Identify which cell holds the provided text, then report its (x, y) central coordinate. 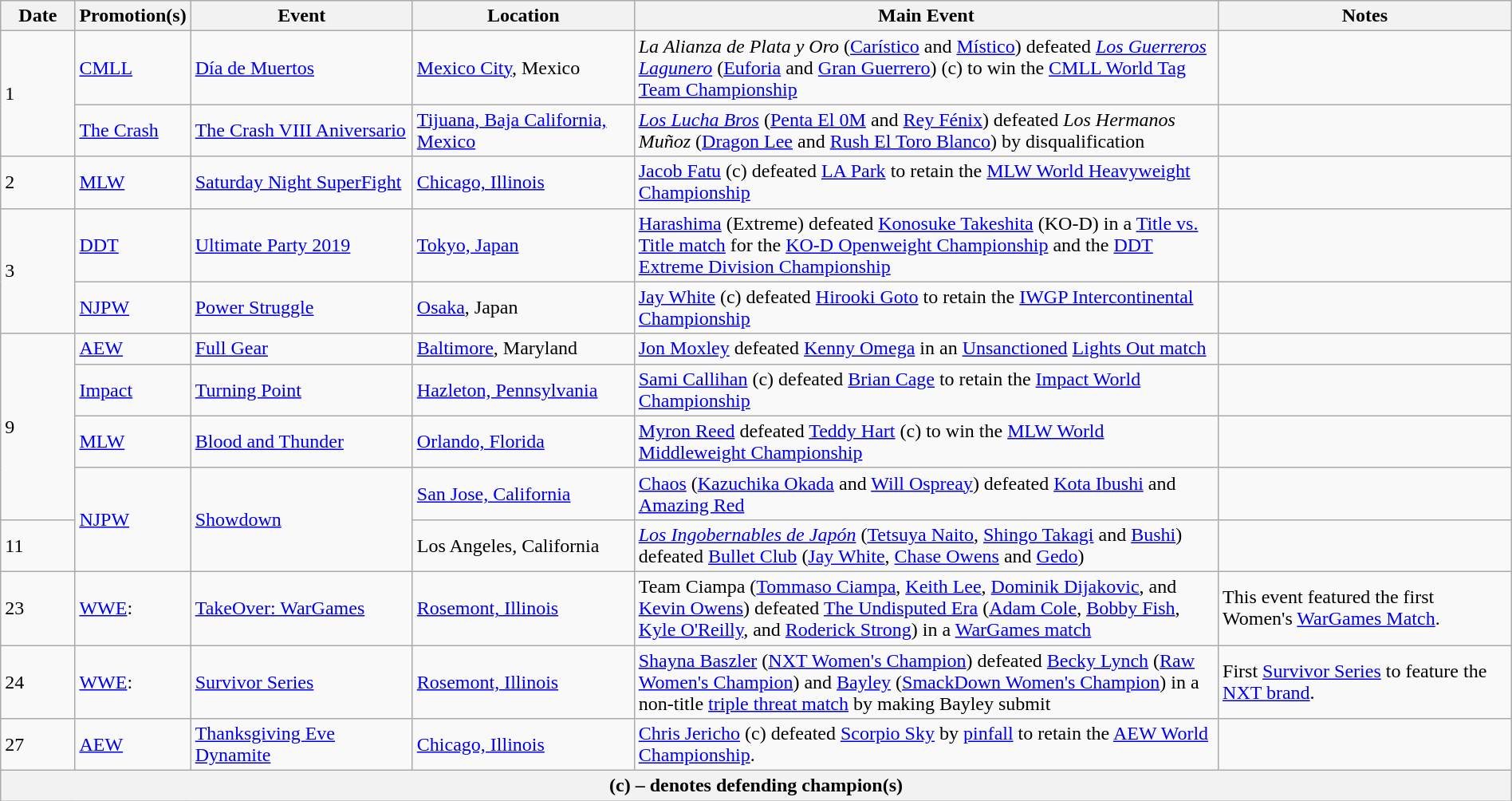
Jacob Fatu (c) defeated LA Park to retain the MLW World Heavyweight Championship (926, 182)
Los Lucha Bros (Penta El 0M and Rey Fénix) defeated Los Hermanos Muñoz (Dragon Lee and Rush El Toro Blanco) by disqualification (926, 131)
24 (38, 681)
27 (38, 745)
Turning Point (301, 389)
Tokyo, Japan (523, 245)
Myron Reed defeated Teddy Hart (c) to win the MLW World Middleweight Championship (926, 442)
Jay White (c) defeated Hirooki Goto to retain the IWGP Intercontinental Championship (926, 308)
Notes (1365, 16)
Blood and Thunder (301, 442)
First Survivor Series to feature the NXT brand. (1365, 681)
The Crash VIII Aniversario (301, 131)
3 (38, 271)
Mexico City, Mexico (523, 68)
Date (38, 16)
1 (38, 94)
San Jose, California (523, 493)
Ultimate Party 2019 (301, 245)
Full Gear (301, 349)
Showdown (301, 519)
(c) – denotes defending champion(s) (756, 786)
Promotion(s) (132, 16)
Hazleton, Pennsylvania (523, 389)
Los Angeles, California (523, 546)
Survivor Series (301, 681)
Día de Muertos (301, 68)
Orlando, Florida (523, 442)
Location (523, 16)
Main Event (926, 16)
This event featured the first Women's WarGames Match. (1365, 608)
Sami Callihan (c) defeated Brian Cage to retain the Impact World Championship (926, 389)
Baltimore, Maryland (523, 349)
Impact (132, 389)
Osaka, Japan (523, 308)
Event (301, 16)
2 (38, 182)
The Crash (132, 131)
TakeOver: WarGames (301, 608)
Thanksgiving Eve Dynamite (301, 745)
Jon Moxley defeated Kenny Omega in an Unsanctioned Lights Out match (926, 349)
DDT (132, 245)
9 (38, 426)
Los Ingobernables de Japón (Tetsuya Naito, Shingo Takagi and Bushi) defeated Bullet Club (Jay White, Chase Owens and Gedo) (926, 546)
11 (38, 546)
Saturday Night SuperFight (301, 182)
Chris Jericho (c) defeated Scorpio Sky by pinfall to retain the AEW World Championship. (926, 745)
23 (38, 608)
Power Struggle (301, 308)
Chaos (Kazuchika Okada and Will Ospreay) defeated Kota Ibushi and Amazing Red (926, 493)
Tijuana, Baja California, Mexico (523, 131)
CMLL (132, 68)
